For the text-containing cell, return its midpoint in (x, y) coordinate format. 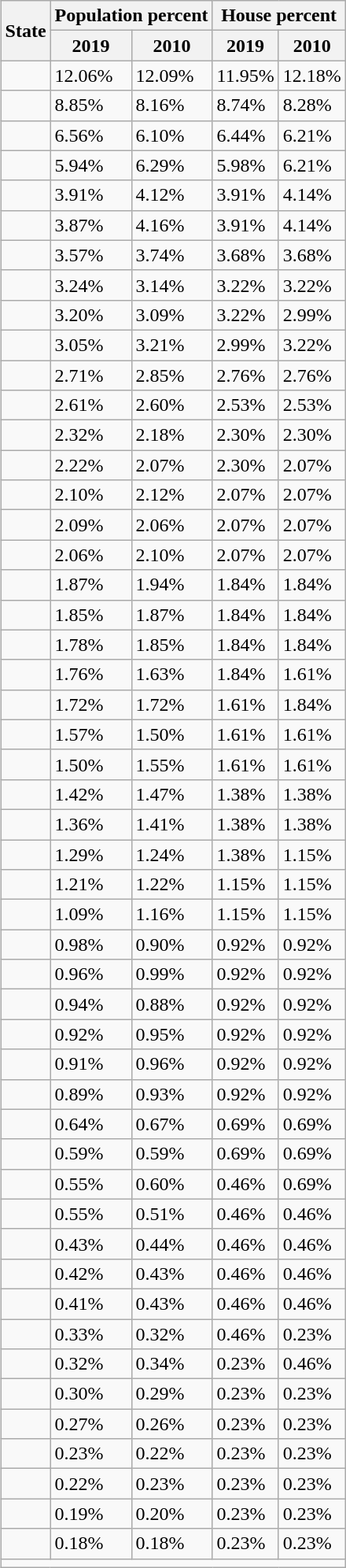
3.09% (171, 315)
12.18% (311, 76)
2.22% (91, 465)
1.63% (171, 675)
0.91% (91, 1064)
0.29% (171, 1394)
0.89% (91, 1094)
6.29% (171, 165)
5.98% (245, 165)
1.47% (171, 794)
0.51% (171, 1214)
2.12% (171, 495)
1.42% (91, 794)
0.44% (171, 1244)
0.20% (171, 1514)
0.60% (171, 1184)
3.24% (91, 285)
3.14% (171, 285)
0.64% (91, 1124)
Population percent (131, 16)
3.21% (171, 345)
2.60% (171, 405)
1.78% (91, 645)
0.95% (171, 1034)
0.19% (91, 1514)
0.26% (171, 1424)
4.12% (171, 195)
0.27% (91, 1424)
6.56% (91, 135)
3.57% (91, 255)
1.57% (91, 734)
6.10% (171, 135)
House percent (278, 16)
1.76% (91, 675)
1.22% (171, 885)
8.85% (91, 105)
2.09% (91, 525)
0.94% (91, 1004)
1.55% (171, 764)
1.21% (91, 885)
0.42% (91, 1274)
6.44% (245, 135)
2.71% (91, 375)
0.90% (171, 945)
8.28% (311, 105)
0.41% (91, 1304)
1.16% (171, 915)
1.09% (91, 915)
5.94% (91, 165)
2.61% (91, 405)
4.16% (171, 225)
12.06% (91, 76)
8.74% (245, 105)
3.05% (91, 345)
1.29% (91, 854)
0.33% (91, 1334)
2.85% (171, 375)
1.41% (171, 824)
12.09% (171, 76)
1.24% (171, 854)
8.16% (171, 105)
1.36% (91, 824)
2.18% (171, 435)
State (25, 31)
0.88% (171, 1004)
0.67% (171, 1124)
0.30% (91, 1394)
3.87% (91, 225)
0.98% (91, 945)
0.99% (171, 974)
0.34% (171, 1364)
1.94% (171, 585)
2.32% (91, 435)
3.20% (91, 315)
0.93% (171, 1094)
11.95% (245, 76)
3.74% (171, 255)
